Provide the [x, y] coordinate of the cell's center where the given text is located.  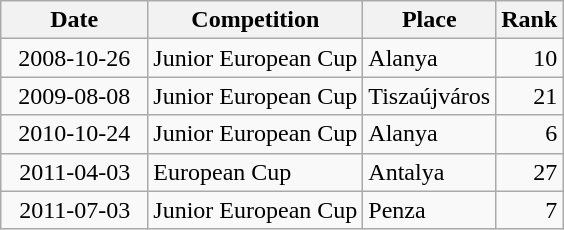
2011-07-03 [74, 210]
Tiszaújváros [430, 96]
7 [530, 210]
Rank [530, 20]
Date [74, 20]
Penza [430, 210]
2009-08-08 [74, 96]
6 [530, 134]
Place [430, 20]
21 [530, 96]
2008-10-26 [74, 58]
27 [530, 172]
10 [530, 58]
Competition [256, 20]
2010-10-24 [74, 134]
Antalya [430, 172]
2011-04-03 [74, 172]
European Cup [256, 172]
